Identify which cell holds the provided text, then report its (X, Y) central coordinate. 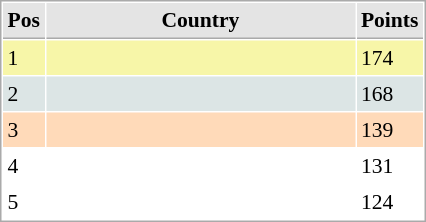
3 (24, 129)
5 (24, 201)
Country (200, 21)
124 (390, 201)
2 (24, 93)
Points (390, 21)
174 (390, 57)
168 (390, 93)
139 (390, 129)
Pos (24, 21)
1 (24, 57)
4 (24, 165)
131 (390, 165)
